From the cell containing the given text, extract its center point as [X, Y] coordinate. 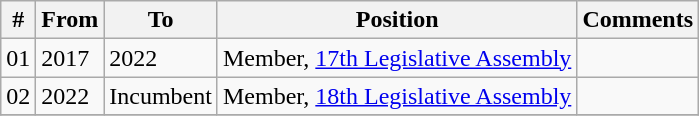
02 [18, 96]
Position [396, 20]
To [161, 20]
Member, 17th Legislative Assembly [396, 58]
2017 [70, 58]
From [70, 20]
Incumbent [161, 96]
# [18, 20]
Comments [638, 20]
Member, 18th Legislative Assembly [396, 96]
01 [18, 58]
